Extract the (x, y) coordinate from the center of the cell holding the provided text.  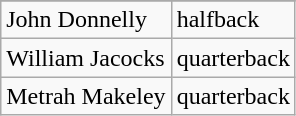
William Jacocks (86, 58)
halfback (233, 20)
John Donnelly (86, 20)
Metrah Makeley (86, 96)
